Extract the [X, Y] coordinate from the center of the cell holding the provided text.  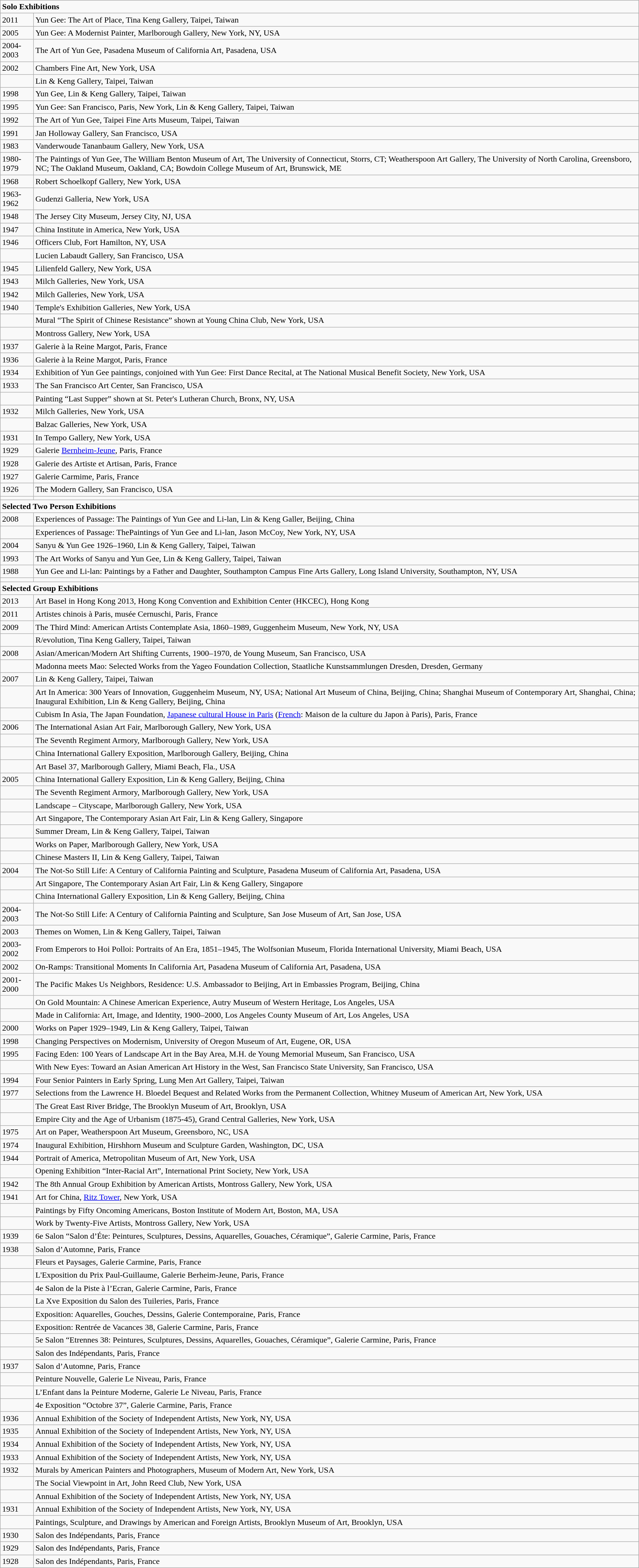
On-Ramps: Transitional Moments In California Art, Pasadena Museum of California Art, Pasadena, USA [336, 967]
The San Francisco Art Center, San Francisco, USA [336, 385]
2003 [17, 932]
1941 [17, 1197]
Yun Gee, Lin & Keng Gallery, Taipei, Taiwan [336, 94]
Selected Group Exhibitions [319, 588]
Exhibition of Yun Gee paintings, conjoined with Yun Gee: First Dance Recital, at The National Musical Benefit Society, New York, USA [336, 372]
Experiences of Passage: ThePaintings of Yun Gee and Li-lan, Jason McCoy, New York, NY, USA [336, 532]
Portrait of America, Metropolitan Museum of Art, New York, USA [336, 1158]
1938 [17, 1249]
Temple's Exhibition Galleries, New York, USA [336, 307]
The Art of Yun Gee, Pasadena Museum of California Art, Pasadena, USA [336, 51]
The 8th Annual Group Exhibition by American Artists, Montross Gallery, New York, USA [336, 1184]
Facing Eden: 100 Years of Landscape Art in the Bay Area, M.H. de Young Memorial Museum, San Francisco, USA [336, 1054]
1926 [17, 490]
2007 [17, 679]
Summer Dream, Lin & Keng Gallery, Taipei, Taiwan [336, 831]
Gudenzi Galleria, New York, USA [336, 199]
Yun Gee: San Francisco, Paris, New York, Lin & Keng Gallery, Taipei, Taiwan [336, 107]
Landscape – Cityscape, Marlborough Gallery, New York, USA [336, 805]
1943 [17, 281]
Fleurs et Paysages, Galerie Carmine, Paris, France [336, 1262]
Painting “Last Supper” shown at St. Peter's Lutheran Church, Bronx, NY, USA [336, 399]
1927 [17, 477]
4e Salon de la Piste à l’Ecran, Galerie Carmine, Paris, France [336, 1288]
1939 [17, 1236]
6e Salon “Salon d’Éte: Peintures, Sculptures, Dessins, Aquarelles, Gouaches, Céramique”, Galerie Carmine, Paris, France [336, 1236]
Exposition: Rentrée de Vacances 38, Galerie Carmine, Paris, France [336, 1327]
1968 [17, 181]
1945 [17, 269]
1947 [17, 230]
Vanderwoude Tananbaum Gallery, New York, USA [336, 146]
2006 [17, 727]
Chinese Masters II, Lin & Keng Gallery, Taipei, Taiwan [336, 857]
Lucien Labaudt Gallery, San Francisco, USA [336, 256]
1935 [17, 1431]
Yun Gee and Li-lan: Paintings by a Father and Daughter, Southampton Campus Fine Arts Gallery, Long Island University, Southampton, NY, USA [336, 571]
L’Enfant dans la Peinture Moderne, Galerie Le Niveau, Paris, France [336, 1392]
The Third Mind: American Artists Contemplate Asia, 1860–1989, Guggenheim Museum, New York, NY, USA [336, 627]
1980-1979 [17, 163]
Art Basel in Hong Kong 2013, Hong Kong Convention and Exhibition Center (HKCEC), Hong Kong [336, 601]
1975 [17, 1132]
Experiences of Passage: The Paintings of Yun Gee and Li-lan, Lin & Keng Galler, Beijing, China [336, 519]
Galerie Carmime, Paris, France [336, 477]
Selected Two Person Exhibitions [319, 506]
Chambers Fine Art, New York, USA [336, 68]
From Emperors to Hoi Polloi: Portraits of An Era, 1851–1945, The Wolfsonian Museum, Florida International University, Miami Beach, USA [336, 949]
1991 [17, 133]
1994 [17, 1080]
4e Exposition “Octobre 37”, Galerie Carmine, Paris, France [336, 1405]
Balzac Galleries, New York, USA [336, 425]
China Institute in America, New York, USA [336, 230]
The Social Viewpoint in Art, John Reed Club, New York, USA [336, 1483]
Lilienfeld Gallery, New York, USA [336, 269]
Works on Paper, Marlborough Gallery, New York, USA [336, 844]
1944 [17, 1158]
1988 [17, 571]
Officers Club, Fort Hamilton, NY, USA [336, 243]
The Great East River Bridge, The Brooklyn Museum of Art, Brooklyn, USA [336, 1106]
The Art Works of Sanyu and Yun Gee, Lin & Keng Gallery, Taipei, Taiwan [336, 558]
Works on Paper 1929–1949, Lin & Keng Gallery, Taipei, Taiwan [336, 1028]
1948 [17, 217]
Solo Exhibitions [319, 7]
1993 [17, 558]
In Tempo Gallery, New York, USA [336, 438]
2000 [17, 1028]
Paintings by Fifty Oncoming Americans, Boston Institute of Modern Art, Boston, MA, USA [336, 1210]
1946 [17, 243]
L'Exposition du Prix Paul-Guillaume, Galerie Berheim-Jeune, Paris, France [336, 1275]
R/evolution, Tina Keng Gallery, Taipei, Taiwan [336, 640]
The Art of Yun Gee, Taipei Fine Arts Museum, Taipei, Taiwan [336, 120]
Made in California: Art, Image, and Identity, 1900–2000, Los Angeles County Museum of Art, Los Angeles, USA [336, 1015]
Madonna meets Mao: Selected Works from the Yageo Foundation Collection, Staatliche Kunstsammlungen Dresden, Dresden, Germany [336, 666]
On Gold Mountain: A Chinese American Experience, Autry Museum of Western Heritage, Los Angeles, USA [336, 1002]
Montross Gallery, New York, USA [336, 333]
Art for China, Ritz Tower, New York, USA [336, 1197]
Exposition: Aquarelles, Gouches, Dessins, Galerie Contemporaine, Paris, France [336, 1314]
Cubism In Asia, The Japan Foundation, Japanese cultural House in Paris (French: Maison de la culture du Japon à Paris), Paris, France [336, 714]
Art Basel 37, Marlborough Gallery, Miami Beach, Fla., USA [336, 766]
Jan Holloway Gallery, San Francisco, USA [336, 133]
The Jersey City Museum, Jersey City, NJ, USA [336, 217]
Asian/American/Modern Art Shifting Currents, 1900–1970, de Young Museum, San Francisco, USA [336, 653]
Inaugural Exhibition, Hirshhorn Museum and Sculpture Garden, Washington, DC, USA [336, 1145]
1963-1962 [17, 199]
2001-2000 [17, 985]
Galerie des Artiste et Artisan, Paris, France [336, 464]
Murals by American Painters and Photographers, Museum of Modern Art, New York, USA [336, 1470]
The Not-So Still Life: A Century of California Painting and Sculpture, San Jose Museum of Art, San Jose, USA [336, 914]
2013 [17, 601]
Peinture Nouvelle, Galerie Le Niveau, Paris, France [336, 1379]
1977 [17, 1093]
5e Salon “Etrennes 38: Peintures, Sculptures, Dessins, Aquarelles, Gouaches, Céramique”, Galerie Carmine, Paris, France [336, 1340]
Work by Twenty-Five Artists, Montross Gallery, New York, USA [336, 1223]
The Pacific Makes Us Neighbors, Residence: U.S. Ambassador to Beijing, Art in Embassies Program, Beijing, China [336, 985]
The Modern Gallery, San Francisco, USA [336, 490]
Art on Paper, Weatherspoon Art Museum, Greensboro, NC, USA [336, 1132]
Changing Perspectives on Modernism, University of Oregon Museum of Art, Eugene, OR, USA [336, 1041]
1930 [17, 1535]
Four Senior Painters in Early Spring, Lung Men Art Gallery, Taipei, Taiwan [336, 1080]
Empire City and the Age of Urbanism (1875-45), Grand Central Galleries, New York, USA [336, 1119]
Mural “The Spirit of Chinese Resistance” shown at Young China Club, New York, USA [336, 320]
1983 [17, 146]
Yun Gee: The Art of Place, Tina Keng Gallery, Taipei, Taiwan [336, 20]
2009 [17, 627]
The Not-So Still Life: A Century of California Painting and Sculpture, Pasadena Museum of California Art, Pasadena, USA [336, 870]
Yun Gee: A Modernist Painter, Marlborough Gallery, New York, NY, USA [336, 33]
1992 [17, 120]
2003-2002 [17, 949]
Opening Exhibition “Inter-Racial Art”, International Print Society, New York, USA [336, 1171]
1940 [17, 307]
Themes on Women, Lin & Keng Gallery, Taipei, Taiwan [336, 932]
La Xve Exposition du Salon des Tuileries, Paris, France [336, 1301]
Sanyu & Yun Gee 1926–1960, Lin & Keng Gallery, Taipei, Taiwan [336, 545]
Paintings, Sculpture, and Drawings by American and Foreign Artists, Brooklyn Museum of Art, Brooklyn, USA [336, 1522]
Selections from the Lawrence H. Bloedel Bequest and Related Works from the Permanent Collection, Whitney Museum of American Art, New York, USA [336, 1093]
Robert Schoelkopf Gallery, New York, USA [336, 181]
1974 [17, 1145]
China International Gallery Exposition, Marlborough Gallery, Beijing, China [336, 753]
Galerie Bernheim-Jeune, Paris, France [336, 451]
With New Eyes: Toward an Asian American Art History in the West, San Francisco State University, San Francisco, USA [336, 1067]
Artistes chinois à Paris, musée Cernuschi, Paris, France [336, 614]
The International Asian Art Fair, Marlborough Gallery, New York, USA [336, 727]
